Capture the cell that displays the provided text and extract its (x, y) central coordinate. 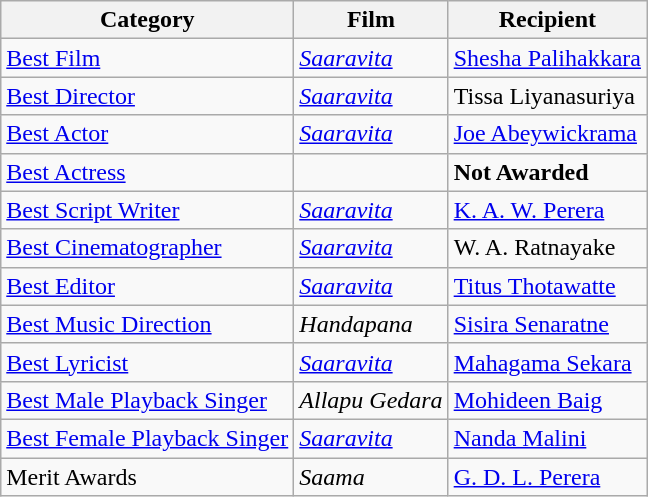
Saama (371, 477)
Category (148, 20)
Recipient (547, 20)
G. D. L. Perera (547, 477)
Best Actor (148, 134)
Sisira Senaratne (547, 324)
W. A. Ratnayake (547, 248)
Shesha Palihakkara (547, 58)
Nanda Malini (547, 438)
Best Female Playback Singer (148, 438)
Mahagama Sekara (547, 362)
Best Male Playback Singer (148, 400)
Not Awarded (547, 172)
Tissa Liyanasuriya (547, 96)
Best Script Writer (148, 210)
Best Lyricist (148, 362)
Best Director (148, 96)
Joe Abeywickrama (547, 134)
Best Music Direction (148, 324)
Best Cinematographer (148, 248)
Mohideen Baig (547, 400)
Best Film (148, 58)
Best Actress (148, 172)
Film (371, 20)
Best Editor (148, 286)
Handapana (371, 324)
Merit Awards (148, 477)
Titus Thotawatte (547, 286)
K. A. W. Perera (547, 210)
Allapu Gedara (371, 400)
